Detect which cell encompasses the target text, then output its [x, y] center coordinate. 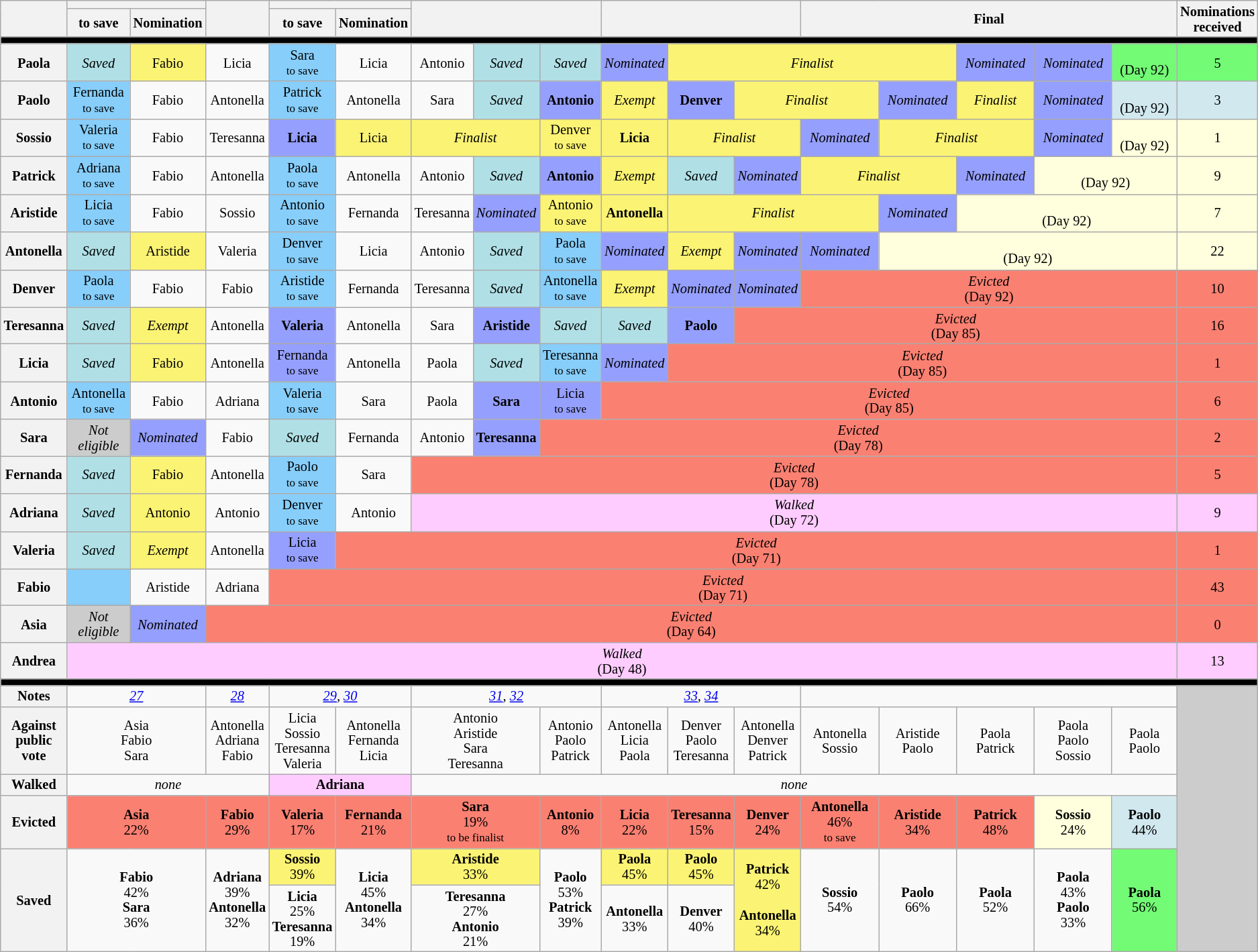
Notes [34, 696]
Walked(Day 48) [622, 660]
Patrick48% [996, 821]
Sarato save [302, 62]
AristidePaolo [918, 741]
7 [1217, 213]
Patrickto save [302, 100]
AntonioPaoloPatrick [570, 741]
Aristide33% [475, 867]
Adriana39%Antonella32% [238, 900]
33, 34 [701, 696]
Teresanna27%Antonio21% [475, 918]
Paola45% [635, 867]
Paola43%Paolo33% [1073, 900]
Paola52% [996, 900]
3 [1217, 100]
Sara19%to be finalist [475, 821]
Teresannato save [570, 362]
Antonio8% [570, 821]
6 [1217, 401]
Denver40% [700, 918]
AsiaFabioSara [136, 741]
Fabio42%Sara36% [136, 900]
13 [1217, 660]
Patrick42%Antonella34% [768, 900]
Antonella33% [635, 918]
DenverPaoloTeresanna [700, 741]
Aristideto save [302, 288]
AntonioAristideSaraTeresanna [475, 741]
Licia22% [635, 821]
22 [1217, 250]
Andrea [34, 660]
PaolaPaolo [1145, 741]
2 [1217, 437]
Paolo45% [700, 867]
Patrick [34, 175]
Asia [34, 624]
Licia45%Antonella34% [373, 900]
AntonellaFernandaLicia [373, 741]
Licia25%Teresanna19% [302, 918]
Fernanda21% [373, 821]
Adrianato save [99, 175]
AntonellaSossio [840, 741]
Sossio54% [840, 900]
Walked [34, 784]
Evicted [34, 821]
Nominationsreceived [1217, 19]
Evicted(Day 92) [989, 288]
Sossio24% [1073, 821]
27 [136, 696]
Paolo66% [918, 900]
Paolo53%Patrick39% [570, 900]
Teresanna15% [700, 821]
PaolaPaoloSossio [1073, 741]
Sossio39% [302, 867]
Asia22% [136, 821]
Fabio29% [238, 821]
Paoloto save [302, 474]
Aristide34% [918, 821]
Final [989, 19]
10 [1217, 288]
29, 30 [340, 696]
16 [1217, 326]
0 [1217, 624]
AntonellaLiciaPaola [635, 741]
PaolaPatrick [996, 741]
31, 32 [506, 696]
Valeria17% [302, 821]
Antonella46%to save [840, 821]
LiciaSossioTeresannaValeria [302, 741]
Paolo44% [1145, 821]
Walked(Day 72) [794, 513]
Evicted(Day 64) [691, 624]
Denver24% [768, 821]
43 [1217, 588]
Againstpublic vote [34, 741]
28 [238, 696]
Paola56% [1145, 900]
AntonellaAdrianaFabio [238, 741]
AntonellaDenverPatrick [768, 741]
